Pinpoint the cell where the given text exists, returning its [X, Y] midpoint coordinate. 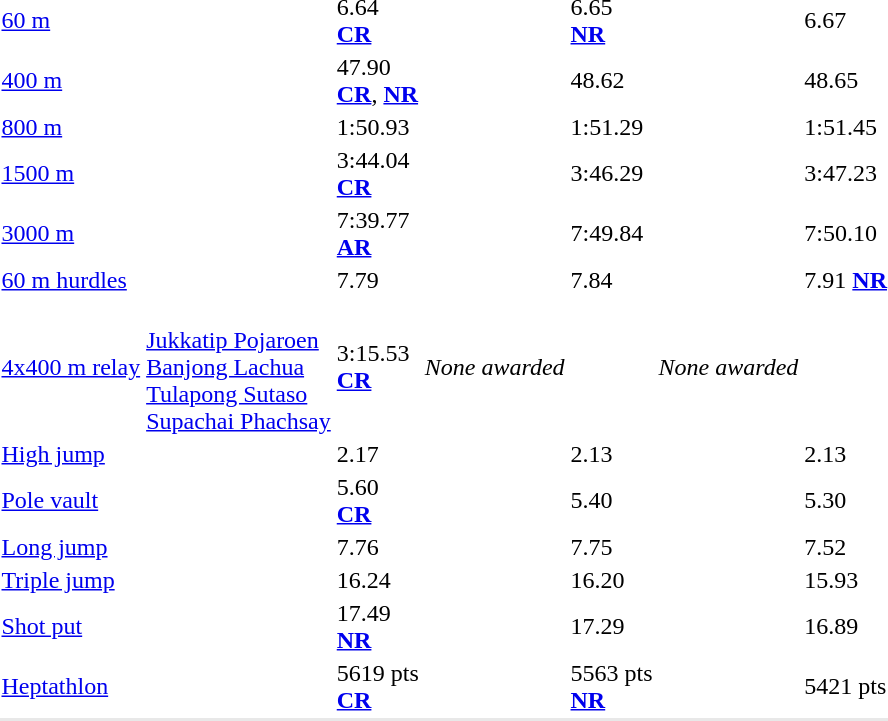
7.79 [378, 280]
5.60CR [378, 500]
5.40 [612, 500]
2.17 [378, 454]
4x400 m relay [71, 367]
Triple jump [71, 580]
400 m [71, 80]
1500 m [71, 174]
7:39.77AR [378, 234]
7.75 [612, 547]
Long jump [71, 547]
16.20 [612, 580]
3:46.29 [612, 174]
7:49.84 [612, 234]
16.24 [378, 580]
5619 ptsCR [378, 686]
60 m hurdles [71, 280]
17.49NR [378, 626]
Pole vault [71, 500]
800 m [71, 127]
High jump [71, 454]
7.76 [378, 547]
47.90CR, NR [378, 80]
3:44.04CR [378, 174]
Jukkatip PojaroenBanjong LachuaTulapong SutasoSupachai Phachsay [239, 367]
3000 m [71, 234]
7.84 [612, 280]
3:15.53CR [378, 367]
48.62 [612, 80]
2.13 [612, 454]
1:50.93 [378, 127]
Shot put [71, 626]
5563 ptsNR [612, 686]
1:51.29 [612, 127]
17.29 [612, 626]
Heptathlon [71, 686]
